From the cell containing the given text, extract its center point as (X, Y) coordinate. 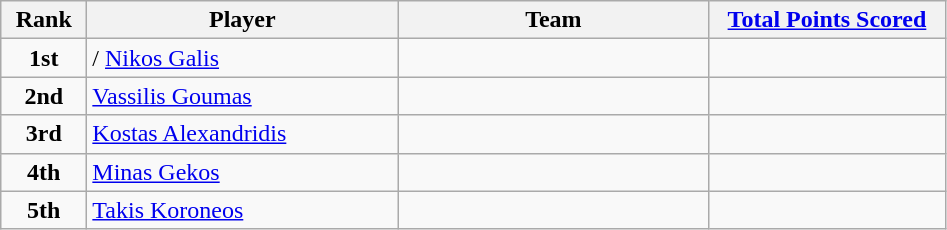
Team (554, 20)
/ Nikos Galis (242, 58)
Minas Gekos (242, 172)
2nd (44, 96)
Player (242, 20)
Takis Koroneos (242, 210)
3rd (44, 134)
Rank (44, 20)
5th (44, 210)
Total Points Scored (827, 20)
1st (44, 58)
Vassilis Goumas (242, 96)
4th (44, 172)
Kostas Alexandridis (242, 134)
